Output the [X, Y] coordinate of the center of the cell containing the given text.  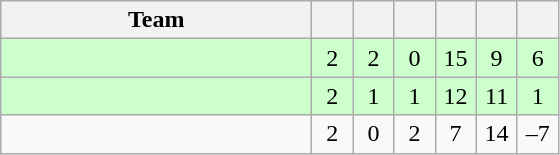
Team [156, 20]
7 [456, 134]
11 [496, 96]
6 [538, 58]
15 [456, 58]
9 [496, 58]
12 [456, 96]
–7 [538, 134]
14 [496, 134]
